Return the [X, Y] coordinate for the center point of the cell that contains the specified text.  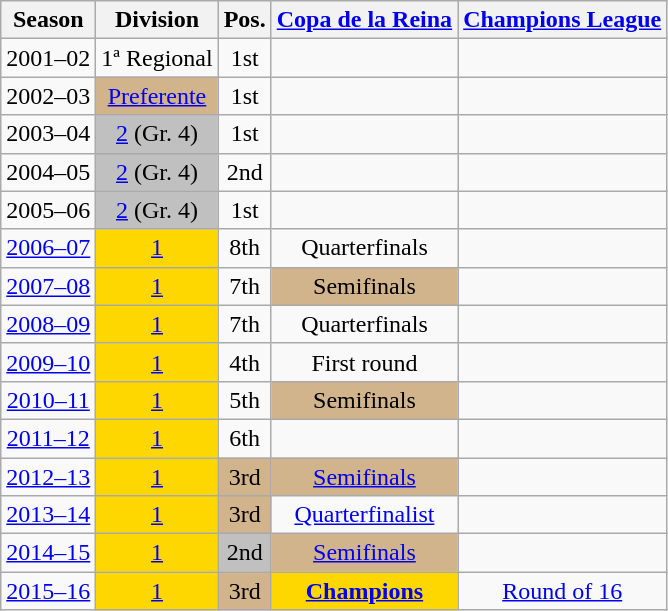
Round of 16 [562, 591]
Copa de la Reina [364, 20]
2015–16 [48, 591]
Preferente [157, 96]
Division [157, 20]
2005–06 [48, 210]
Champions League [562, 20]
2012–13 [48, 477]
2008–09 [48, 324]
2007–08 [48, 286]
4th [244, 362]
Champions [364, 591]
2011–12 [48, 438]
2013–14 [48, 515]
First round [364, 362]
2014–15 [48, 553]
2010–11 [48, 400]
Pos. [244, 20]
2002–03 [48, 96]
Season [48, 20]
8th [244, 248]
2004–05 [48, 172]
2006–07 [48, 248]
2009–10 [48, 362]
6th [244, 438]
2003–04 [48, 134]
2001–02 [48, 58]
Quarterfinalist [364, 515]
5th [244, 400]
1ª Regional [157, 58]
